Capture the cell that displays the provided text and extract its (X, Y) central coordinate. 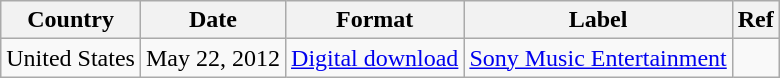
Format (375, 20)
Digital download (375, 58)
Ref (756, 20)
Country (71, 20)
Sony Music Entertainment (598, 58)
May 22, 2012 (212, 58)
United States (71, 58)
Label (598, 20)
Date (212, 20)
